For the text-containing cell, return its midpoint in [X, Y] coordinate format. 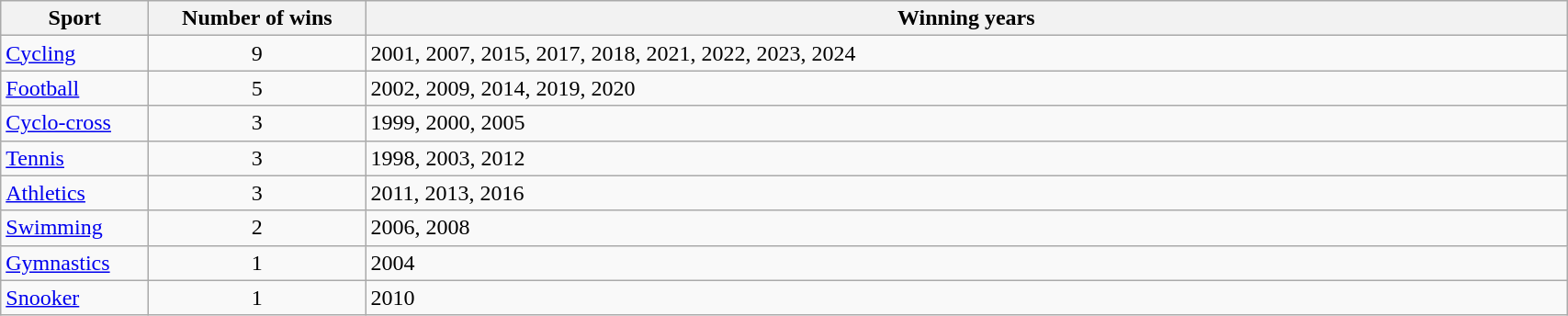
2011, 2013, 2016 [966, 193]
Tennis [75, 158]
5 [257, 88]
Number of wins [257, 18]
1999, 2000, 2005 [966, 123]
Football [75, 88]
Sport [75, 18]
Cyclo-cross [75, 123]
2006, 2008 [966, 228]
Gymnastics [75, 263]
Snooker [75, 298]
9 [257, 53]
Cycling [75, 53]
2010 [966, 298]
2001, 2007, 2015, 2017, 2018, 2021, 2022, 2023, 2024 [966, 53]
2004 [966, 263]
2002, 2009, 2014, 2019, 2020 [966, 88]
Swimming [75, 228]
Athletics [75, 193]
2 [257, 228]
Winning years [966, 18]
1998, 2003, 2012 [966, 158]
